Search for the cell housing the specified text and yield its [X, Y] center coordinate. 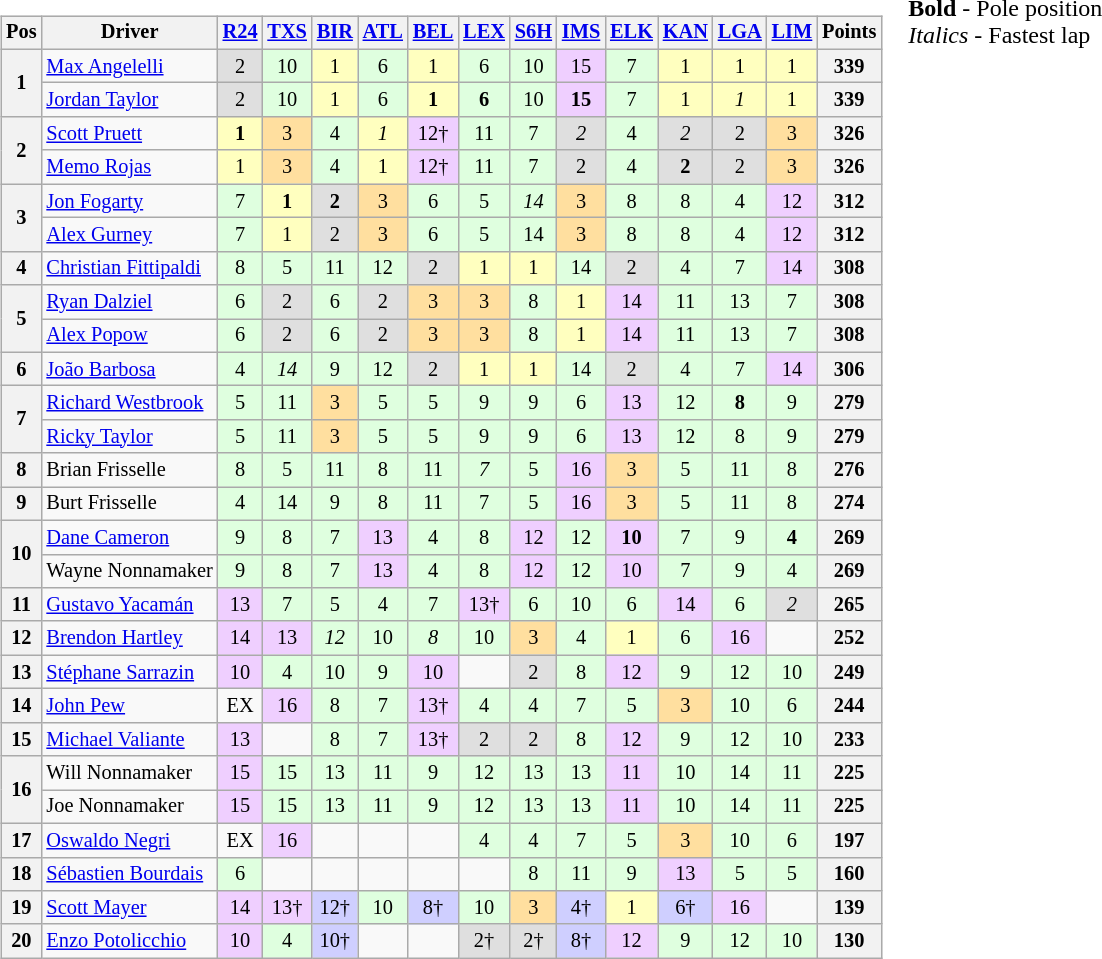
Max Angelelli [129, 66]
Michael Valiante [129, 739]
Ricky Taylor [129, 437]
R24 [240, 33]
Enzo Potolicchio [129, 941]
Points [849, 33]
Brendon Hartley [129, 638]
ELK [632, 33]
274 [849, 504]
19 [21, 908]
4† [581, 908]
S6H [534, 33]
160 [849, 874]
10† [335, 941]
17 [21, 840]
LEX [484, 33]
Alex Gurney [129, 235]
20 [21, 941]
BEL [433, 33]
265 [849, 605]
LGA [740, 33]
Oswaldo Negri [129, 840]
Brian Frisselle [129, 470]
249 [849, 672]
306 [849, 369]
Sébastien Bourdais [129, 874]
BIR [335, 33]
197 [849, 840]
Alex Popow [129, 336]
Gustavo Yacamán [129, 605]
Pos [21, 33]
252 [849, 638]
João Barbosa [129, 369]
18 [21, 874]
Driver [129, 33]
130 [849, 941]
John Pew [129, 706]
Will Nonnamaker [129, 773]
Memo Rojas [129, 167]
Joe Nonnamaker [129, 807]
6† [686, 908]
Scott Pruett [129, 134]
LIM [792, 33]
244 [849, 706]
KAN [686, 33]
233 [849, 739]
Wayne Nonnamaker [129, 571]
Richard Westbrook [129, 403]
Burt Frisselle [129, 504]
Jordan Taylor [129, 100]
Stéphane Sarrazin [129, 672]
Jon Fogarty [129, 201]
Scott Mayer [129, 908]
ATL [383, 33]
TXS [286, 33]
Ryan Dalziel [129, 302]
Christian Fittipaldi [129, 268]
276 [849, 470]
Dane Cameron [129, 537]
139 [849, 908]
IMS [581, 33]
